Return the (X, Y) coordinate for the center point of the cell that contains the specified text.  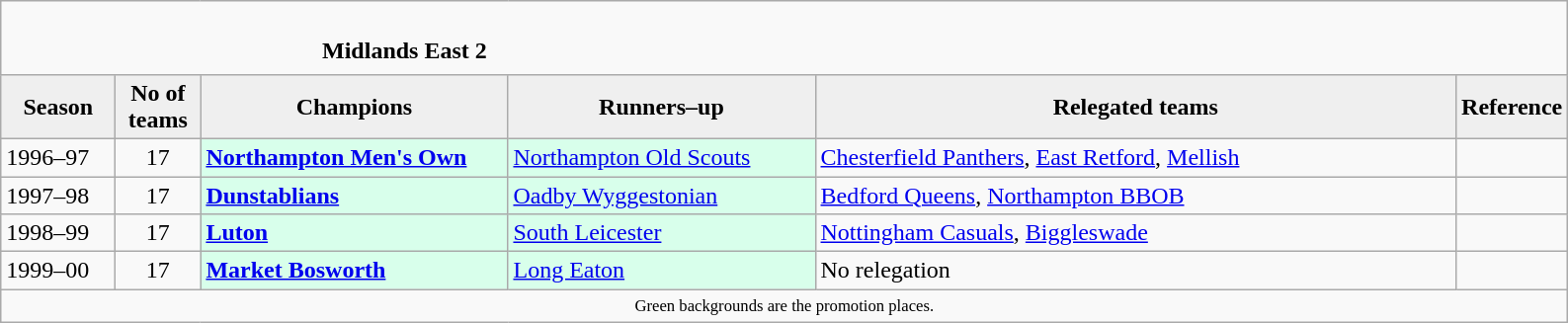
1996–97 (58, 157)
Market Bosworth (354, 271)
1997–98 (58, 195)
Relegated teams (1136, 107)
1999–00 (58, 271)
Green backgrounds are the promotion places. (784, 306)
Chesterfield Panthers, East Retford, Mellish (1136, 157)
Nottingham Casuals, Biggleswade (1136, 233)
Champions (354, 107)
Runners–up (662, 107)
Season (58, 107)
No relegation (1136, 271)
Long Eaton (662, 271)
No of teams (158, 107)
Dunstablians (354, 195)
South Leicester (662, 233)
Bedford Queens, Northampton BBOB (1136, 195)
Oadby Wyggestonian (662, 195)
1998–99 (58, 233)
Northampton Men's Own (354, 157)
Reference (1512, 107)
Northampton Old Scouts (662, 157)
Luton (354, 233)
